Scan for the cell matching the given text and deliver its (X, Y) coordinate at center. 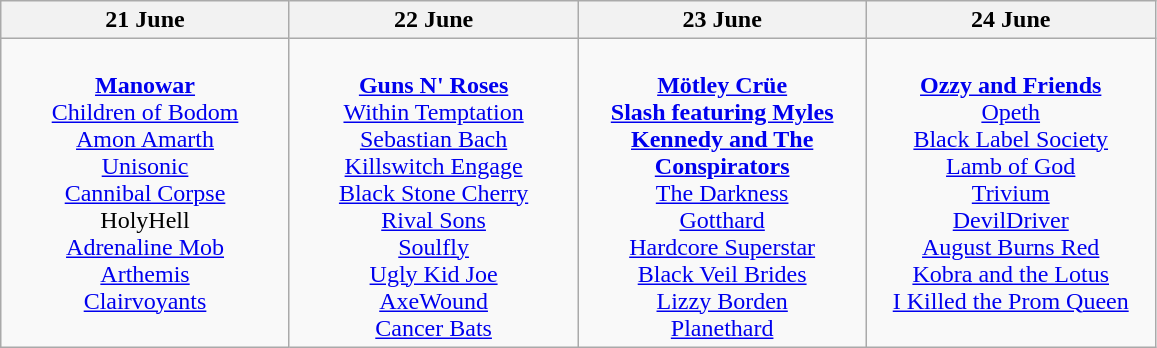
23 June (722, 20)
24 June (1010, 20)
Mötley Crüe Slash featuring Myles Kennedy and The Conspirators The Darkness Gotthard Hardcore Superstar Black Veil Brides Lizzy Borden Planethard (722, 193)
Manowar Children of Bodom Amon Amarth Unisonic Cannibal Corpse HolyHell Adrenaline Mob Arthemis Clairvoyants (146, 193)
Guns N' Roses Within Temptation Sebastian Bach Killswitch Engage Black Stone Cherry Rival Sons Soulfly Ugly Kid Joe AxeWound Cancer Bats (434, 193)
22 June (434, 20)
21 June (146, 20)
Ozzy and Friends Opeth Black Label Society Lamb of God Trivium DevilDriver August Burns Red Kobra and the Lotus I Killed the Prom Queen (1010, 193)
